From the cell containing the given text, extract its center point as [x, y] coordinate. 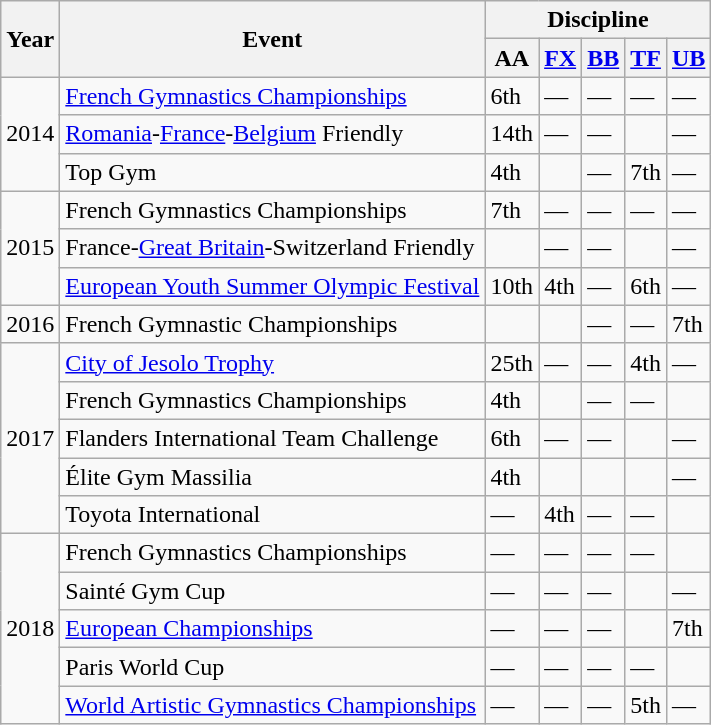
Top Gym [272, 172]
City of Jesolo Trophy [272, 362]
Paris World Cup [272, 667]
2015 [30, 248]
BB [604, 58]
World Artistic Gymnastics Championships [272, 705]
FX [560, 58]
10th [512, 286]
Sainté Gym Cup [272, 591]
Toyota International [272, 515]
European Youth Summer Olympic Festival [272, 286]
2016 [30, 324]
2017 [30, 438]
Discipline [598, 20]
AA [512, 58]
Year [30, 39]
Élite Gym Massilia [272, 477]
TF [646, 58]
2014 [30, 134]
25th [512, 362]
2018 [30, 629]
France-Great Britain-Switzerland Friendly [272, 248]
Event [272, 39]
Romania-France-Belgium Friendly [272, 134]
French Gymnastic Championships [272, 324]
5th [646, 705]
14th [512, 134]
UB [688, 58]
Flanders International Team Challenge [272, 438]
European Championships [272, 629]
